For the text-containing cell, return its midpoint in [X, Y] coordinate format. 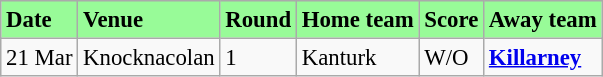
Round [258, 19]
Killarney [543, 57]
21 Mar [40, 57]
Home team [358, 19]
W/O [452, 57]
Venue [149, 19]
Knocknacolan [149, 57]
1 [258, 57]
Score [452, 19]
Away team [543, 19]
Kanturk [358, 57]
Date [40, 19]
